Determine the [x, y] coordinate at the center of the cell enclosing the given text.  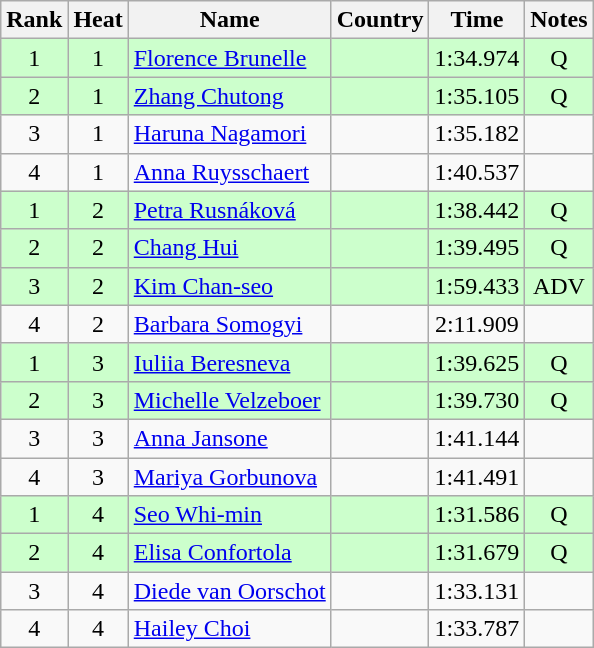
1:31.586 [477, 515]
1:33.787 [477, 629]
Haruna Nagamori [230, 134]
1:38.442 [477, 210]
1:41.144 [477, 438]
Seo Whi-min [230, 515]
Iuliia Beresneva [230, 362]
Name [230, 20]
1:59.433 [477, 286]
1:33.131 [477, 591]
1:35.182 [477, 134]
1:34.974 [477, 58]
Time [477, 20]
Petra Rusnáková [230, 210]
1:39.730 [477, 400]
Kim Chan-seo [230, 286]
1:39.495 [477, 248]
Heat [98, 20]
Chang Hui [230, 248]
Barbara Somogyi [230, 324]
Michelle Velzeboer [230, 400]
1:35.105 [477, 96]
Zhang Chutong [230, 96]
Anna Jansone [230, 438]
1:39.625 [477, 362]
Country [380, 20]
1:41.491 [477, 477]
2:11.909 [477, 324]
1:31.679 [477, 553]
Florence Brunelle [230, 58]
Diede van Oorschot [230, 591]
Notes [559, 20]
Mariya Gorbunova [230, 477]
1:40.537 [477, 172]
Hailey Choi [230, 629]
Rank [34, 20]
Anna Ruysschaert [230, 172]
ADV [559, 286]
Elisa Confortola [230, 553]
